Detect which cell encompasses the target text, then output its [X, Y] center coordinate. 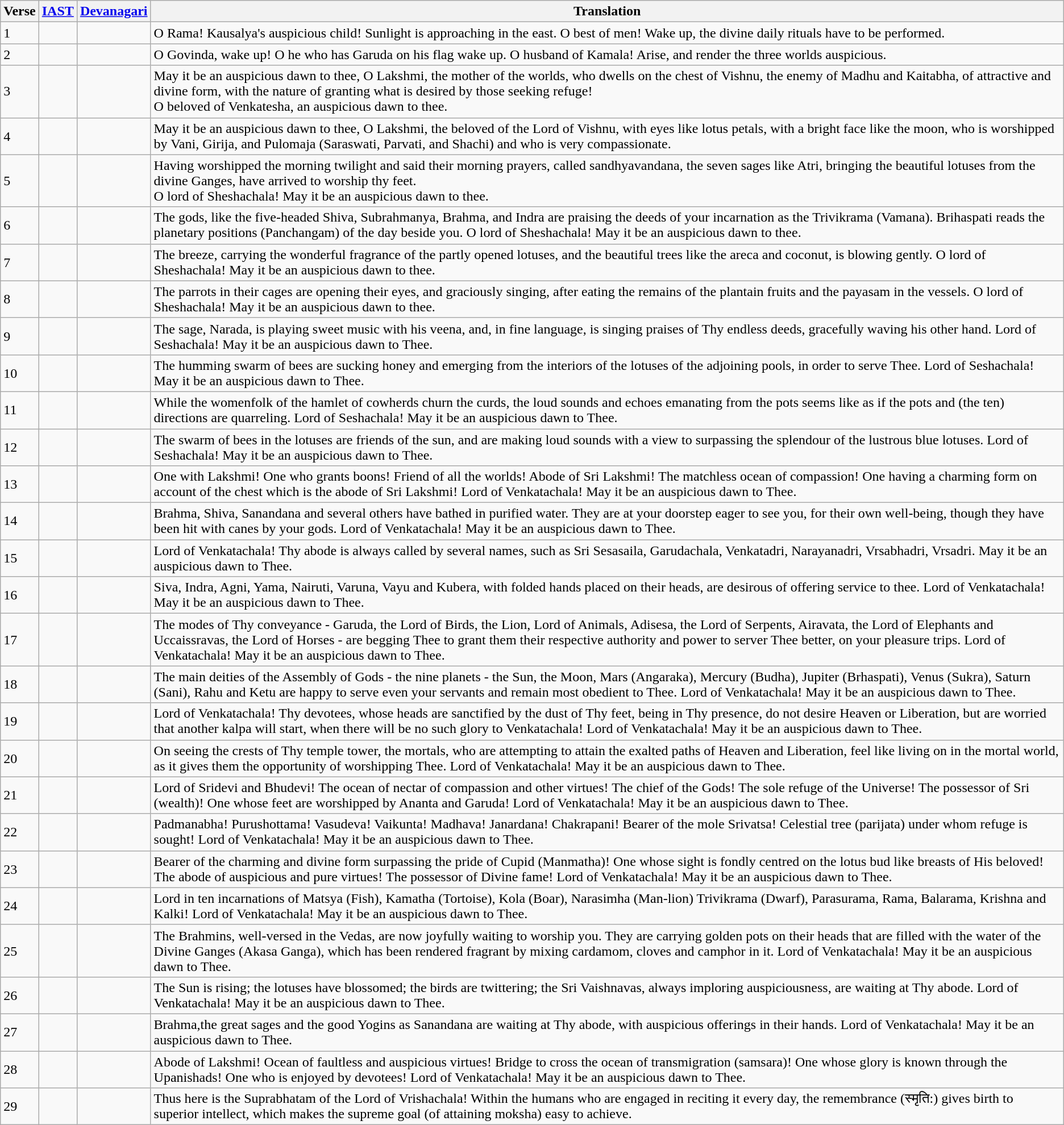
25 [20, 951]
8 [20, 299]
2 [20, 55]
12 [20, 447]
7 [20, 262]
19 [20, 722]
9 [20, 336]
6 [20, 225]
11 [20, 410]
29 [20, 1107]
22 [20, 832]
Devanagari [114, 11]
16 [20, 595]
27 [20, 1032]
28 [20, 1069]
3 [20, 91]
15 [20, 558]
1 [20, 33]
17 [20, 640]
14 [20, 522]
Translation [607, 11]
21 [20, 795]
23 [20, 869]
10 [20, 373]
IAST [58, 11]
13 [20, 484]
O Govinda, wake up! O he who has Garuda on his flag wake up. O husband of Kamala! Arise, and render the three worlds auspicious. [607, 55]
4 [20, 136]
O Rama! Kausalya's auspicious child! Sunlight is approaching in the east. O best of men! Wake up, the divine daily rituals have to be performed. [607, 33]
18 [20, 684]
26 [20, 995]
Verse [20, 11]
20 [20, 758]
24 [20, 906]
5 [20, 181]
